Return [x, y] of the center of cell containing provided text 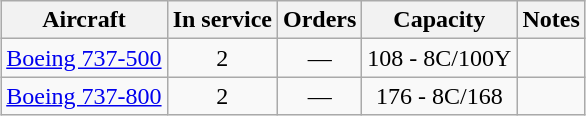
Notes [551, 20]
Boeing 737-800 [84, 96]
Capacity [440, 20]
In service [222, 20]
176 - 8C/168 [440, 96]
Boeing 737-500 [84, 58]
Aircraft [84, 20]
Orders [319, 20]
108 - 8C/100Y [440, 58]
